From the cell containing the given text, extract its center point as (X, Y) coordinate. 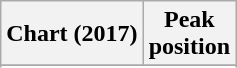
Chart (2017) (72, 34)
Peakposition (189, 34)
